Pinpoint the cell where the given text exists, returning its (X, Y) midpoint coordinate. 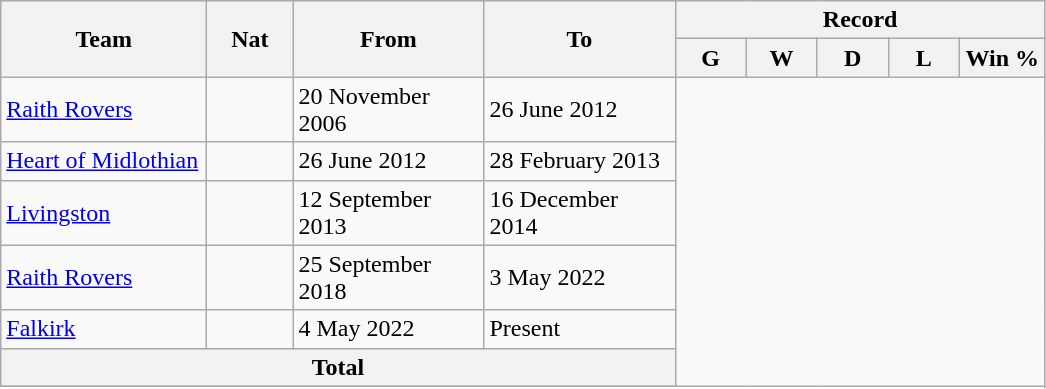
4 May 2022 (388, 329)
28 February 2013 (580, 161)
Livingston (104, 212)
Nat (250, 39)
25 September 2018 (388, 278)
W (782, 58)
16 December 2014 (580, 212)
Falkirk (104, 329)
G (710, 58)
Win % (1002, 58)
3 May 2022 (580, 278)
Team (104, 39)
Present (580, 329)
D (852, 58)
12 September 2013 (388, 212)
To (580, 39)
From (388, 39)
Record (860, 20)
Heart of Midlothian (104, 161)
L (924, 58)
20 November 2006 (388, 110)
Total (338, 367)
